Pinpoint the cell where the given text exists, returning its [x, y] midpoint coordinate. 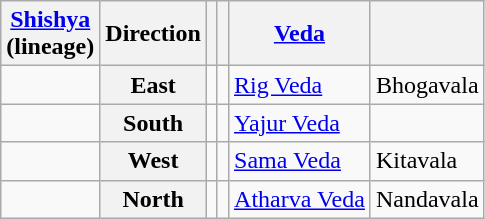
Rig Veda [300, 85]
Sama Veda [300, 161]
Atharva Veda [300, 199]
West [154, 161]
South [154, 123]
Bhogavala [427, 85]
North [154, 199]
Kitavala [427, 161]
Nandavala [427, 199]
Shishya(lineage) [50, 34]
Yajur Veda [300, 123]
Veda [300, 34]
East [154, 85]
Direction [154, 34]
